Detect which cell encompasses the target text, then output its (x, y) center coordinate. 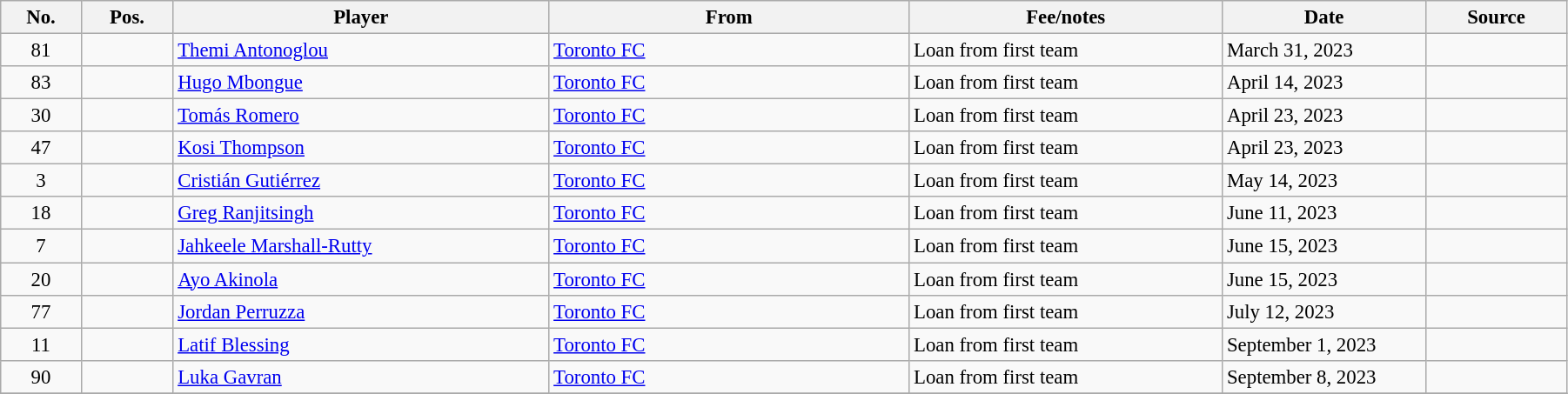
April 14, 2023 (1324, 83)
No. (41, 17)
77 (41, 311)
From (729, 17)
Kosi Thompson (361, 148)
Date (1324, 17)
3 (41, 181)
September 8, 2023 (1324, 377)
March 31, 2023 (1324, 50)
20 (41, 279)
Jahkeele Marshall-Rutty (361, 246)
11 (41, 344)
83 (41, 83)
Hugo Mbongue (361, 83)
September 1, 2023 (1324, 344)
Luka Gavran (361, 377)
Ayo Akinola (361, 279)
Fee/notes (1066, 17)
Latif Blessing (361, 344)
90 (41, 377)
81 (41, 50)
Themi Antonoglou (361, 50)
Source (1497, 17)
Cristián Gutiérrez (361, 181)
7 (41, 246)
May 14, 2023 (1324, 181)
July 12, 2023 (1324, 311)
Jordan Perruzza (361, 311)
Greg Ranjitsingh (361, 213)
47 (41, 148)
June 11, 2023 (1324, 213)
30 (41, 116)
18 (41, 213)
Tomás Romero (361, 116)
Pos. (127, 17)
Player (361, 17)
